Return the [x, y] coordinate for the center point of the cell that contains the specified text.  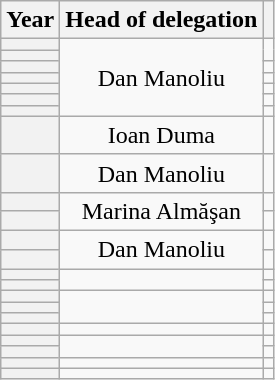
Marina Almăşan [162, 211]
Head of delegation [162, 20]
Year [30, 20]
Ioan Duma [162, 135]
